Provide the [X, Y] coordinate of the cell's center where the given text is located.  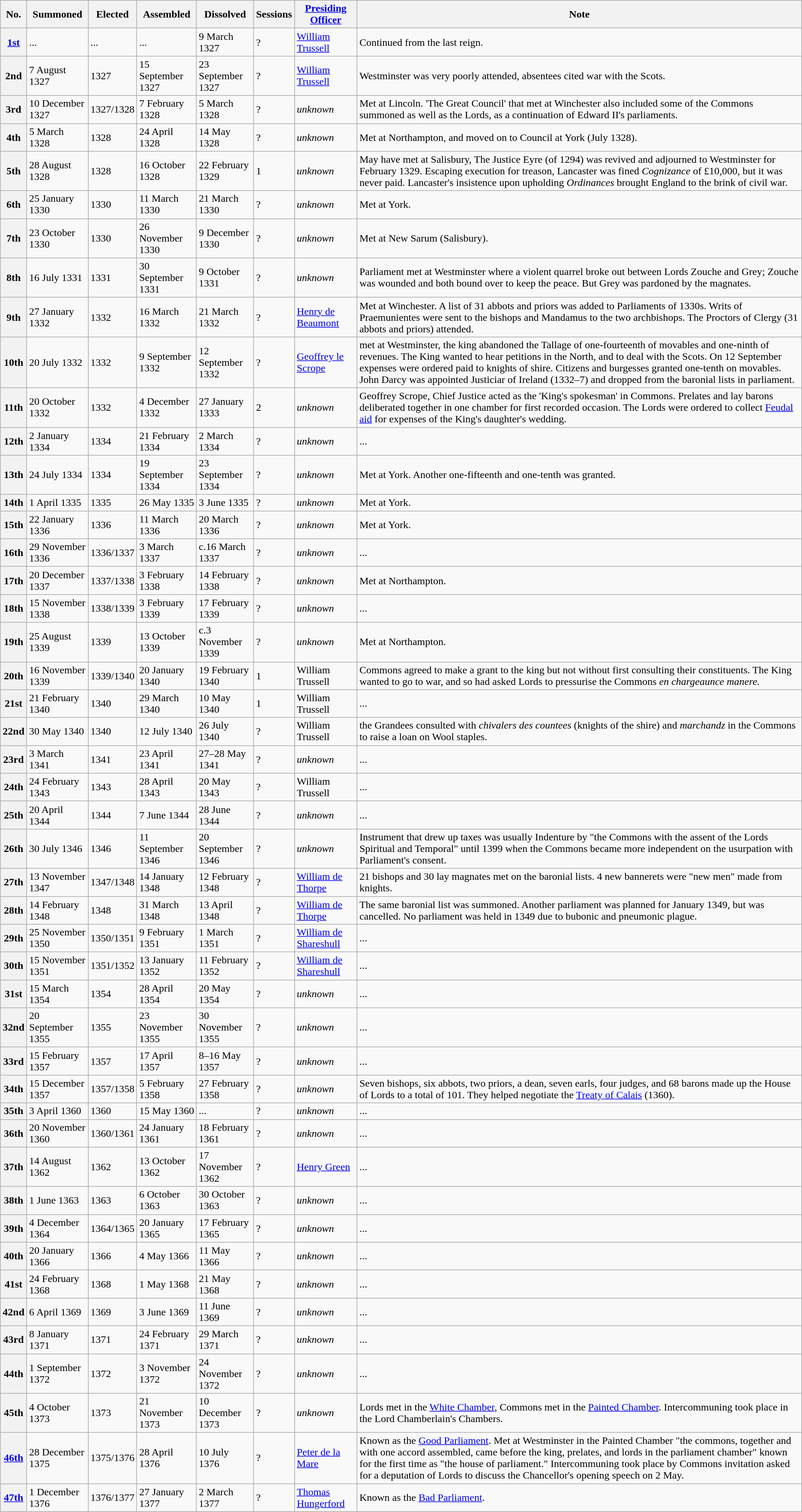
18th [14, 608]
1335 [113, 503]
the Grandees consulted with chivalers des countees (knights of the shire) and marchandz in the Commons to raise a loan on Wool staples. [579, 732]
20 May 1354 [225, 994]
17th [14, 581]
1375/1376 [113, 1458]
2nd [14, 76]
28 April 1354 [166, 994]
19 September 1334 [166, 475]
1371 [113, 1340]
18 February 1361 [225, 1133]
Sessions [274, 15]
31st [14, 994]
1337/1338 [113, 581]
23 April 1341 [166, 759]
11 February 1352 [225, 966]
27–28 May 1341 [225, 759]
13 April 1348 [225, 910]
30 July 1346 [57, 849]
Elected [113, 15]
30 October 1363 [225, 1200]
15 December 1357 [57, 1089]
21 bishops and 30 lay magnates met on the baronial lists. 4 new bannerets were "new men" made from knights. [579, 882]
Continued from the last reign. [579, 42]
1376/1377 [113, 1497]
15th [14, 525]
10 December 1373 [225, 1413]
24 November 1372 [225, 1373]
Geoffrey le Scrope [326, 362]
23 November 1355 [166, 1028]
6 October 1363 [166, 1200]
28th [14, 910]
15 May 1360 [166, 1111]
3 June 1335 [225, 503]
2 January 1334 [57, 441]
4 December 1364 [57, 1228]
28 June 1344 [225, 815]
1364/1365 [113, 1228]
47th [14, 1497]
3 February 1338 [166, 581]
42nd [14, 1312]
13 November 1347 [57, 882]
24th [14, 787]
34th [14, 1089]
1 September 1372 [57, 1373]
33rd [14, 1061]
Assembled [166, 15]
15 November 1338 [57, 608]
9th [14, 317]
46th [14, 1458]
Henry Green [326, 1167]
Presiding Officer [326, 15]
1355 [113, 1028]
20 December 1337 [57, 581]
10th [14, 362]
11 September 1346 [166, 849]
15 September 1327 [166, 76]
1357/1358 [113, 1089]
15 February 1357 [57, 1061]
1 May 1368 [166, 1284]
1357 [113, 1061]
28 April 1376 [166, 1458]
7th [14, 238]
c.3 November 1339 [225, 642]
45th [14, 1413]
15 November 1351 [57, 966]
1 March 1351 [225, 938]
16 July 1331 [57, 278]
21 November 1373 [166, 1413]
1339/1340 [113, 676]
1343 [113, 787]
26 July 1340 [225, 732]
9 February 1351 [166, 938]
23rd [14, 759]
20 March 1336 [225, 525]
11 March 1336 [166, 525]
9 December 1330 [225, 238]
9 September 1332 [166, 362]
41st [14, 1284]
28 December 1375 [57, 1458]
1348 [113, 910]
2 March 1377 [225, 1497]
21 March 1332 [225, 317]
3rd [14, 110]
20 January 1340 [166, 676]
Known as the Bad Parliament. [579, 1497]
28 April 1343 [166, 787]
17 February 1365 [225, 1228]
12 July 1340 [166, 732]
26 November 1330 [166, 238]
13 October 1339 [166, 642]
21 February 1334 [166, 441]
38th [14, 1200]
27 January 1377 [166, 1497]
1338/1339 [113, 608]
21 May 1368 [225, 1284]
27 January 1332 [57, 317]
30th [14, 966]
1362 [113, 1167]
30 May 1340 [57, 732]
7 August 1327 [57, 76]
11 May 1366 [225, 1256]
c.16 March 1337 [225, 553]
1369 [113, 1312]
Met at Northampton, and moved on to Council at York (July 1328). [579, 137]
14 February 1338 [225, 581]
9 October 1331 [225, 278]
19th [14, 642]
1372 [113, 1373]
13 October 1362 [166, 1167]
10 May 1340 [225, 703]
20 November 1360 [57, 1133]
21 March 1330 [225, 205]
11 March 1330 [166, 205]
1339 [113, 642]
Westminster was very poorly attended, absentees cited war with the Scots. [579, 76]
21st [14, 703]
26 May 1335 [166, 503]
1351/1352 [113, 966]
2 March 1334 [225, 441]
24 July 1334 [57, 475]
17 February 1339 [225, 608]
11 June 1369 [225, 1312]
1347/1348 [113, 882]
40th [14, 1256]
3 March 1337 [166, 553]
5 February 1358 [166, 1089]
20 January 1365 [166, 1228]
27 February 1358 [225, 1089]
7 February 1328 [166, 110]
29 November 1336 [57, 553]
1344 [113, 815]
Note [579, 15]
29th [14, 938]
1336 [113, 525]
5th [14, 171]
8 January 1371 [57, 1340]
30 November 1355 [225, 1028]
3 November 1372 [166, 1373]
14th [14, 503]
1336/1337 [113, 553]
3 March 1341 [57, 759]
Thomas Hungerford [326, 1497]
1 June 1363 [57, 1200]
12th [14, 441]
3 June 1369 [166, 1312]
15 March 1354 [57, 994]
31 March 1348 [166, 910]
13th [14, 475]
1360/1361 [113, 1133]
28 August 1328 [57, 171]
Met at New Sarum (Salisbury). [579, 238]
7 June 1344 [166, 815]
21 February 1340 [57, 703]
17 November 1362 [225, 1167]
14 January 1348 [166, 882]
4 December 1332 [166, 407]
14 August 1362 [57, 1167]
20th [14, 676]
25 November 1350 [57, 938]
1 December 1376 [57, 1497]
10 December 1327 [57, 110]
29 March 1371 [225, 1340]
22 February 1329 [225, 171]
Lords met in the White Chamber, Commons met in the Painted Chamber. Intercommuning took place in the Lord Chamberlain's Chambers. [579, 1413]
20 September 1346 [225, 849]
24 April 1328 [166, 137]
16 March 1332 [166, 317]
13 January 1352 [166, 966]
24 February 1343 [57, 787]
1354 [113, 994]
32nd [14, 1028]
14 February 1348 [57, 910]
Henry de Beaumont [326, 317]
Dissolved [225, 15]
10 July 1376 [225, 1458]
1350/1351 [113, 938]
12 February 1348 [225, 882]
3 February 1339 [166, 608]
25 January 1330 [57, 205]
1366 [113, 1256]
25 August 1339 [57, 642]
Met at York. Another one-fifteenth and one-tenth was granted. [579, 475]
17 April 1357 [166, 1061]
1327 [113, 76]
1360 [113, 1111]
35th [14, 1111]
No. [14, 15]
3 April 1360 [57, 1111]
8–16 May 1357 [225, 1061]
20 January 1366 [57, 1256]
1st [14, 42]
23 September 1334 [225, 475]
12 September 1332 [225, 362]
20 September 1355 [57, 1028]
30 September 1331 [166, 278]
1363 [113, 1200]
4 May 1366 [166, 1256]
16 November 1339 [57, 676]
27th [14, 882]
27 January 1333 [225, 407]
1341 [113, 759]
24 January 1361 [166, 1133]
23 September 1327 [225, 76]
4th [14, 137]
22nd [14, 732]
8th [14, 278]
6 April 1369 [57, 1312]
20 October 1332 [57, 407]
11th [14, 407]
Peter de la Mare [326, 1458]
36th [14, 1133]
26th [14, 849]
22 January 1336 [57, 525]
23 October 1330 [57, 238]
20 May 1343 [225, 787]
2 [274, 407]
25th [14, 815]
1368 [113, 1284]
43rd [14, 1340]
29 March 1340 [166, 703]
16 October 1328 [166, 171]
1327/1328 [113, 110]
1 April 1335 [57, 503]
24 February 1371 [166, 1340]
Summoned [57, 15]
1331 [113, 278]
16th [14, 553]
44th [14, 1373]
20 July 1332 [57, 362]
24 February 1368 [57, 1284]
20 April 1344 [57, 815]
14 May 1328 [225, 137]
6th [14, 205]
1346 [113, 849]
4 October 1373 [57, 1413]
39th [14, 1228]
1373 [113, 1413]
37th [14, 1167]
9 March 1327 [225, 42]
19 February 1340 [225, 676]
